Identify which cell holds the provided text, then report its [X, Y] central coordinate. 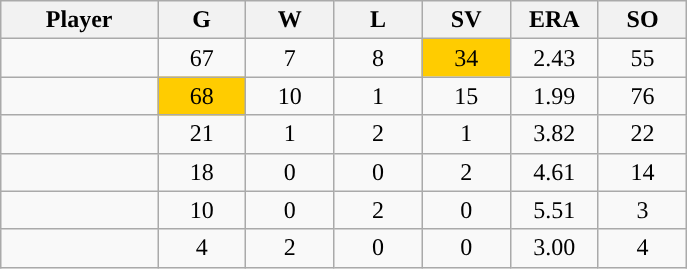
2.43 [554, 58]
21 [202, 134]
22 [642, 134]
SV [466, 20]
34 [466, 58]
18 [202, 172]
5.51 [554, 210]
76 [642, 96]
ERA [554, 20]
68 [202, 96]
3 [642, 210]
15 [466, 96]
Player [80, 20]
1.99 [554, 96]
4.61 [554, 172]
55 [642, 58]
3.00 [554, 248]
SO [642, 20]
G [202, 20]
L [378, 20]
7 [290, 58]
67 [202, 58]
14 [642, 172]
3.82 [554, 134]
8 [378, 58]
W [290, 20]
